Search for the cell housing the specified text and yield its [X, Y] center coordinate. 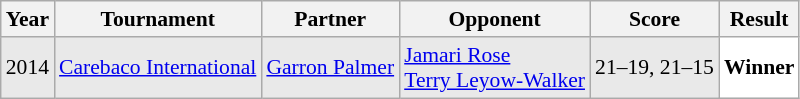
Opponent [494, 19]
21–19, 21–15 [654, 68]
Result [760, 19]
Year [28, 19]
Partner [330, 19]
Carebaco International [158, 68]
2014 [28, 68]
Score [654, 19]
Jamari Rose Terry Leyow-Walker [494, 68]
Garron Palmer [330, 68]
Tournament [158, 19]
Winner [760, 68]
